Detect which cell encompasses the target text, then output its (X, Y) center coordinate. 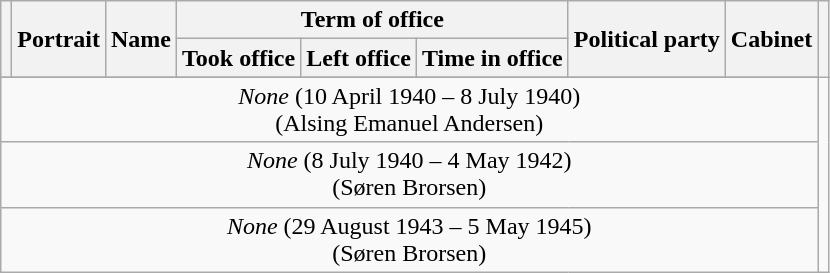
Portrait (59, 39)
Political party (646, 39)
None (10 April 1940 – 8 July 1940)(Alsing Emanuel Andersen) (410, 110)
Left office (359, 58)
Term of office (373, 20)
None (8 July 1940 – 4 May 1942)(Søren Brorsen) (410, 174)
Cabinet (771, 39)
Time in office (492, 58)
Took office (239, 58)
None (29 August 1943 – 5 May 1945)(Søren Brorsen) (410, 240)
Name (140, 39)
